Determine the [X, Y] coordinate at the center of the cell enclosing the given text.  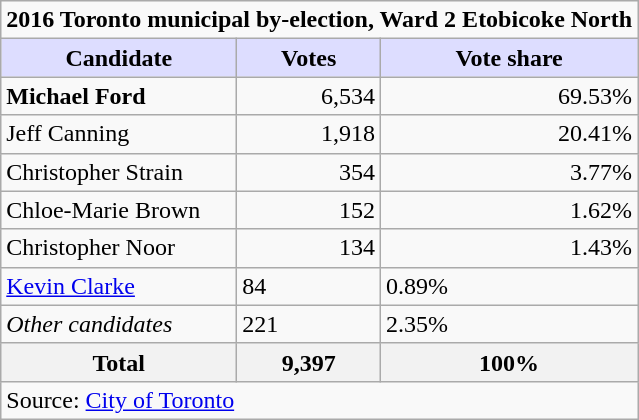
Vote share [510, 58]
152 [309, 210]
100% [510, 362]
Votes [309, 58]
3.77% [510, 172]
6,534 [309, 96]
354 [309, 172]
84 [309, 286]
1,918 [309, 134]
0.89% [510, 286]
Other candidates [119, 324]
Candidate [119, 58]
Kevin Clarke [119, 286]
2016 Toronto municipal by-election, Ward 2 Etobicoke North [320, 20]
1.43% [510, 248]
1.62% [510, 210]
2.35% [510, 324]
9,397 [309, 362]
Total [119, 362]
69.53% [510, 96]
Source: City of Toronto [320, 400]
Chloe-Marie Brown [119, 210]
Christopher Noor [119, 248]
Michael Ford [119, 96]
Jeff Canning [119, 134]
221 [309, 324]
Christopher Strain [119, 172]
134 [309, 248]
20.41% [510, 134]
